Search for the cell housing the specified text and yield its (x, y) center coordinate. 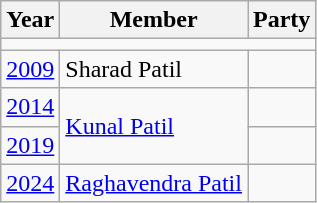
Year (30, 20)
Sharad Patil (154, 69)
Party (282, 20)
2024 (30, 183)
Kunal Patil (154, 126)
Member (154, 20)
2014 (30, 107)
Raghavendra Patil (154, 183)
2019 (30, 145)
2009 (30, 69)
